Locate the cell with the specified text and output its [x, y] center coordinate. 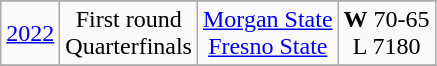
W 70-65 L 7180 [386, 34]
Morgan StateFresno State [268, 34]
2022 [30, 34]
First roundQuarterfinals [129, 34]
